Extract the (x, y) coordinate from the center of the cell holding the provided text.  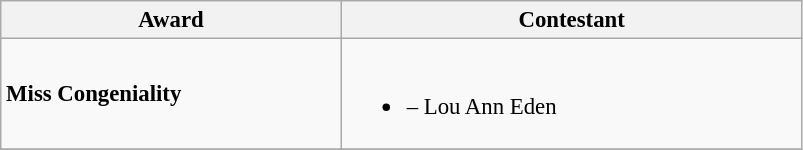
Award (172, 20)
Miss Congeniality (172, 94)
– Lou Ann Eden (572, 94)
Contestant (572, 20)
